Search for the cell housing the specified text and yield its [X, Y] center coordinate. 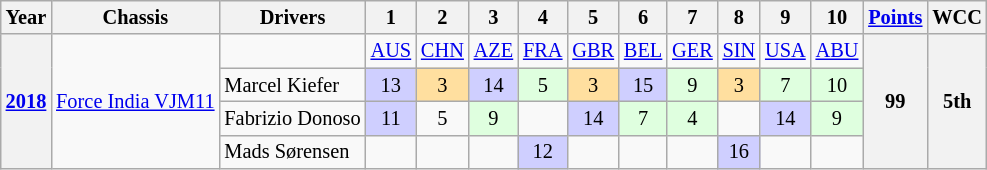
GBR [593, 51]
AZE [494, 51]
16 [740, 152]
Chassis [135, 17]
6 [643, 17]
Force India VJM11 [135, 102]
2018 [26, 102]
ABU [838, 51]
Mads Sørensen [292, 152]
Points [895, 17]
FRA [542, 51]
BEL [643, 51]
Marcel Kiefer [292, 85]
AUS [391, 51]
CHN [442, 51]
5th [957, 102]
2 [442, 17]
Year [26, 17]
WCC [957, 17]
13 [391, 85]
12 [542, 152]
11 [391, 118]
SIN [740, 51]
99 [895, 102]
Fabrizio Donoso [292, 118]
GER [692, 51]
Drivers [292, 17]
USA [785, 51]
1 [391, 17]
15 [643, 85]
8 [740, 17]
